Return the (X, Y) coordinate for the center point of the cell that contains the specified text.  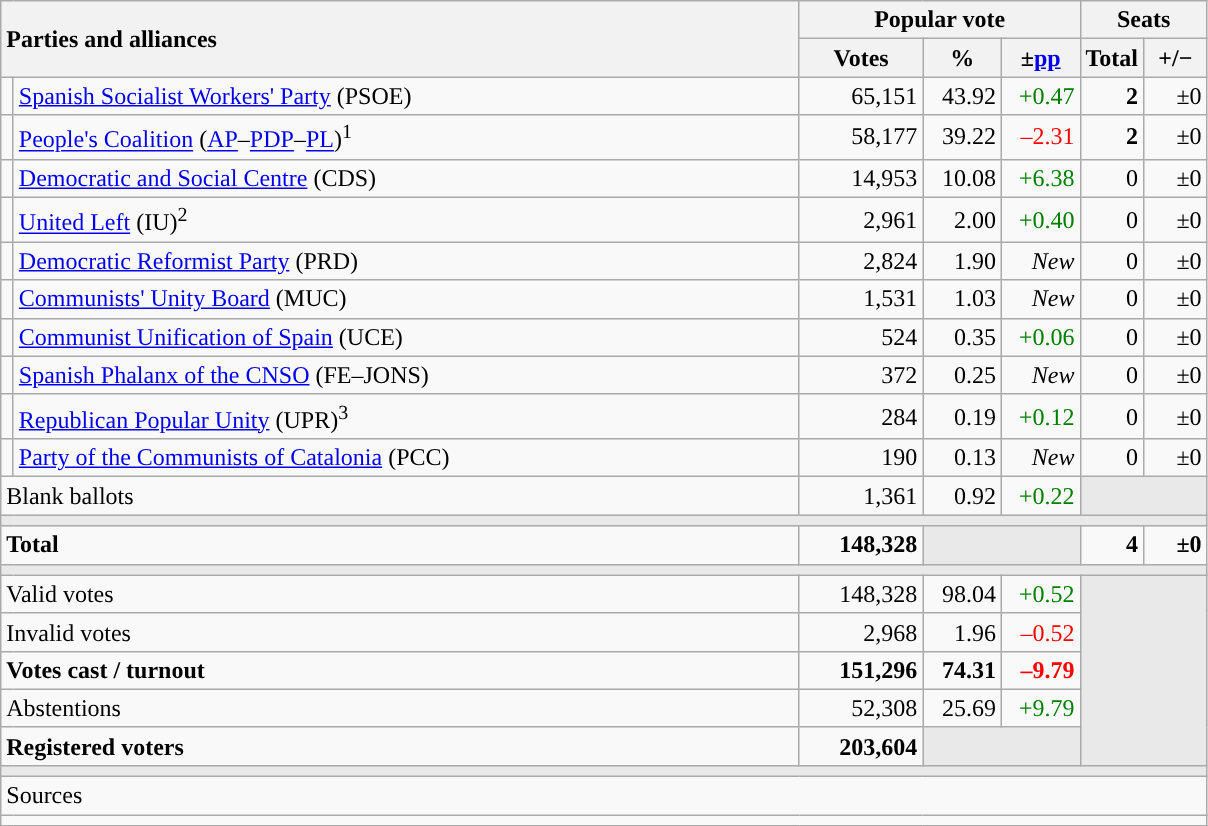
284 (861, 416)
–0.52 (1040, 632)
2,961 (861, 220)
0.19 (962, 416)
Communist Unification of Spain (UCE) (406, 337)
Democratic Reformist Party (PRD) (406, 261)
Invalid votes (400, 632)
10.08 (962, 178)
+0.22 (1040, 496)
Spanish Phalanx of the CNSO (FE–JONS) (406, 375)
39.22 (962, 138)
Registered voters (400, 746)
65,151 (861, 96)
+0.40 (1040, 220)
372 (861, 375)
±pp (1040, 58)
+9.79 (1040, 708)
25.69 (962, 708)
+0.47 (1040, 96)
Sources (604, 796)
+0.52 (1040, 594)
0.35 (962, 337)
Blank ballots (400, 496)
Communists' Unity Board (MUC) (406, 299)
0.25 (962, 375)
Valid votes (400, 594)
People's Coalition (AP–PDP–PL)1 (406, 138)
0.92 (962, 496)
524 (861, 337)
14,953 (861, 178)
Parties and alliances (400, 39)
1,531 (861, 299)
43.92 (962, 96)
98.04 (962, 594)
2,968 (861, 632)
190 (861, 458)
151,296 (861, 670)
58,177 (861, 138)
1.96 (962, 632)
Votes cast / turnout (400, 670)
1,361 (861, 496)
52,308 (861, 708)
203,604 (861, 746)
–9.79 (1040, 670)
% (962, 58)
Seats (1144, 20)
4 (1112, 545)
Votes (861, 58)
0.13 (962, 458)
+6.38 (1040, 178)
+0.12 (1040, 416)
Party of the Communists of Catalonia (PCC) (406, 458)
Republican Popular Unity (UPR)3 (406, 416)
Democratic and Social Centre (CDS) (406, 178)
2,824 (861, 261)
1.03 (962, 299)
United Left (IU)2 (406, 220)
2.00 (962, 220)
+/− (1176, 58)
1.90 (962, 261)
Spanish Socialist Workers' Party (PSOE) (406, 96)
Abstentions (400, 708)
–2.31 (1040, 138)
74.31 (962, 670)
+0.06 (1040, 337)
Popular vote (940, 20)
